Extract the [x, y] coordinate from the center of the cell holding the provided text.  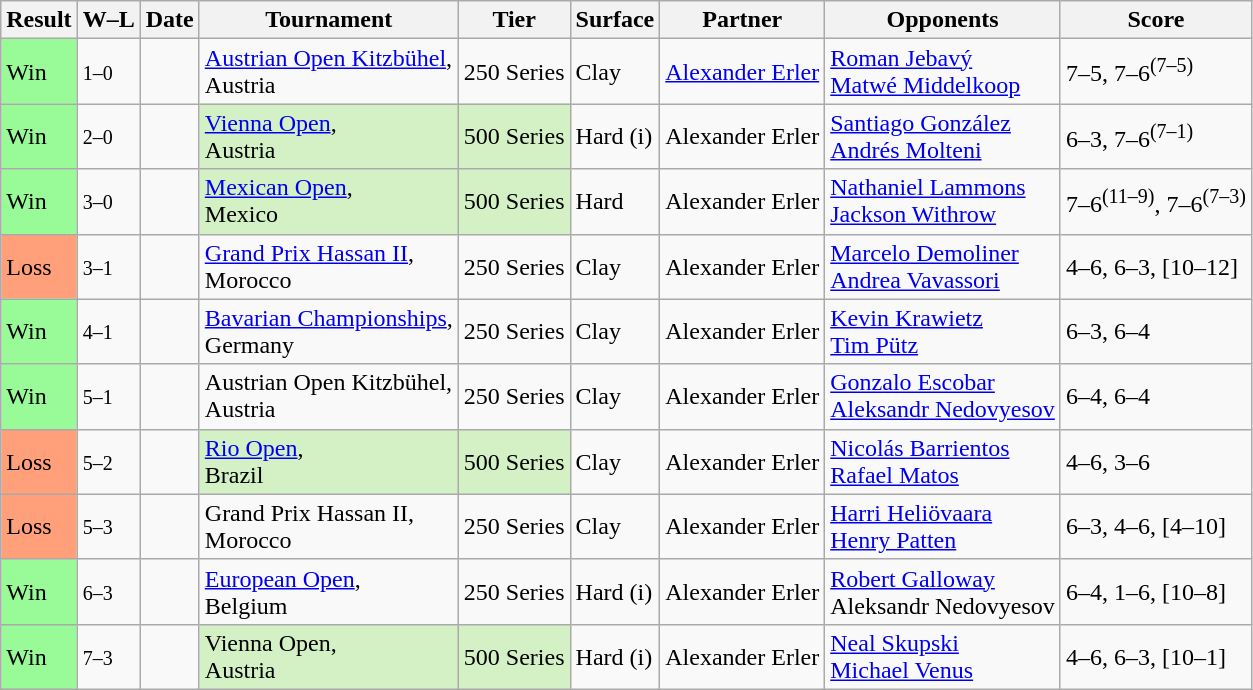
Result [39, 20]
Neal Skupski Michael Venus [943, 656]
Partner [742, 20]
Santiago González Andrés Molteni [943, 136]
1–0 [108, 72]
Tournament [328, 20]
4–6, 3–6 [1156, 462]
5–1 [108, 396]
Harri Heliövaara Henry Patten [943, 526]
7–5, 7–6(7–5) [1156, 72]
Opponents [943, 20]
6–3, 7–6(7–1) [1156, 136]
4–6, 6–3, [10–1] [1156, 656]
Score [1156, 20]
W–L [108, 20]
Nathaniel Lammons Jackson Withrow [943, 202]
Surface [615, 20]
Roman Jebavý Matwé Middelkoop [943, 72]
6–4, 1–6, [10–8] [1156, 592]
7–3 [108, 656]
Nicolás Barrientos Rafael Matos [943, 462]
Tier [514, 20]
6–3, 6–4 [1156, 332]
4–1 [108, 332]
5–3 [108, 526]
7–6(11–9), 7–6(7–3) [1156, 202]
6–3 [108, 592]
6–4, 6–4 [1156, 396]
6–3, 4–6, [4–10] [1156, 526]
2–0 [108, 136]
Date [170, 20]
Mexican Open, Mexico [328, 202]
4–6, 6–3, [10–12] [1156, 266]
Robert Galloway Aleksandr Nedovyesov [943, 592]
Rio Open, Brazil [328, 462]
3–1 [108, 266]
Grand Prix Hassan II, Morocco [328, 266]
Bavarian Championships, Germany [328, 332]
European Open,Belgium [328, 592]
Kevin Krawietz Tim Pütz [943, 332]
3–0 [108, 202]
Grand Prix Hassan II,Morocco [328, 526]
Marcelo Demoliner Andrea Vavassori [943, 266]
Hard [615, 202]
5–2 [108, 462]
Gonzalo Escobar Aleksandr Nedovyesov [943, 396]
